Provide the [X, Y] coordinate of the cell's center where the given text is located.  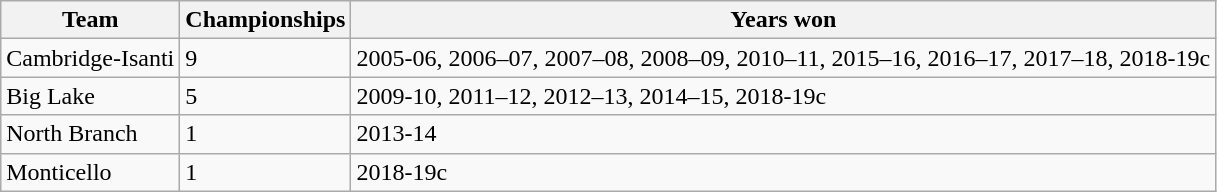
North Branch [90, 134]
Monticello [90, 172]
Championships [266, 20]
2018-19c [784, 172]
9 [266, 58]
2005-06, 2006–07, 2007–08, 2008–09, 2010–11, 2015–16, 2016–17, 2017–18, 2018-19c [784, 58]
2013-14 [784, 134]
5 [266, 96]
Big Lake [90, 96]
2009-10, 2011–12, 2012–13, 2014–15, 2018-19c [784, 96]
Years won [784, 20]
Cambridge-Isanti [90, 58]
Team [90, 20]
